Capture the cell that displays the provided text and extract its [X, Y] central coordinate. 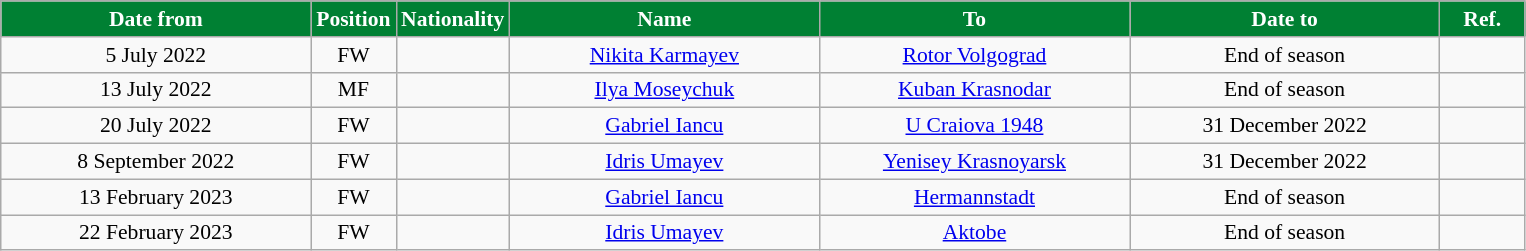
13 February 2023 [156, 197]
Rotor Volgograd [974, 55]
Ref. [1482, 19]
To [974, 19]
5 July 2022 [156, 55]
Nikita Karmayev [664, 55]
Aktobe [974, 233]
Yenisey Krasnoyarsk [974, 162]
20 July 2022 [156, 126]
Nationality [452, 19]
Date from [156, 19]
Hermannstadt [974, 197]
8 September 2022 [156, 162]
Name [664, 19]
U Craiova 1948 [974, 126]
22 February 2023 [156, 233]
Position [354, 19]
Date to [1285, 19]
Kuban Krasnodar [974, 90]
13 July 2022 [156, 90]
MF [354, 90]
Ilya Moseychuk [664, 90]
